Locate the cell with the specified text and output its [x, y] center coordinate. 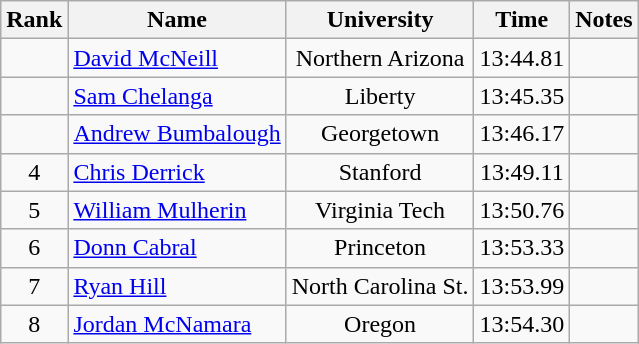
Donn Cabral [177, 248]
Princeton [380, 248]
13:53.99 [522, 286]
Jordan McNamara [177, 324]
North Carolina St. [380, 286]
13:49.11 [522, 172]
Chris Derrick [177, 172]
William Mulherin [177, 210]
Northern Arizona [380, 58]
David McNeill [177, 58]
Virginia Tech [380, 210]
5 [34, 210]
Stanford [380, 172]
Time [522, 20]
13:44.81 [522, 58]
13:46.17 [522, 134]
Rank [34, 20]
7 [34, 286]
Ryan Hill [177, 286]
6 [34, 248]
13:54.30 [522, 324]
Oregon [380, 324]
4 [34, 172]
Notes [604, 20]
University [380, 20]
13:53.33 [522, 248]
Georgetown [380, 134]
Liberty [380, 96]
Andrew Bumbalough [177, 134]
Sam Chelanga [177, 96]
13:50.76 [522, 210]
Name [177, 20]
8 [34, 324]
13:45.35 [522, 96]
